Provide the (x, y) coordinate of the cell's center where the given text is located.  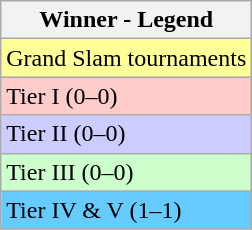
Winner - Legend (126, 20)
Tier IV & V (1–1) (126, 210)
Tier II (0–0) (126, 134)
Grand Slam tournaments (126, 58)
Tier I (0–0) (126, 96)
Tier III (0–0) (126, 172)
